Determine the [X, Y] coordinate at the center of the cell enclosing the given text.  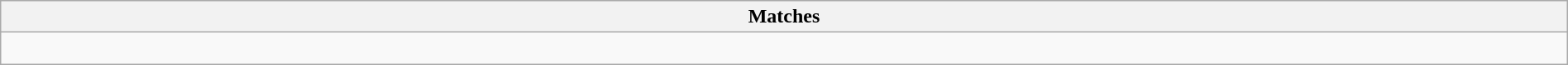
Matches [784, 17]
